Scan for the cell matching the given text and deliver its [x, y] coordinate at center. 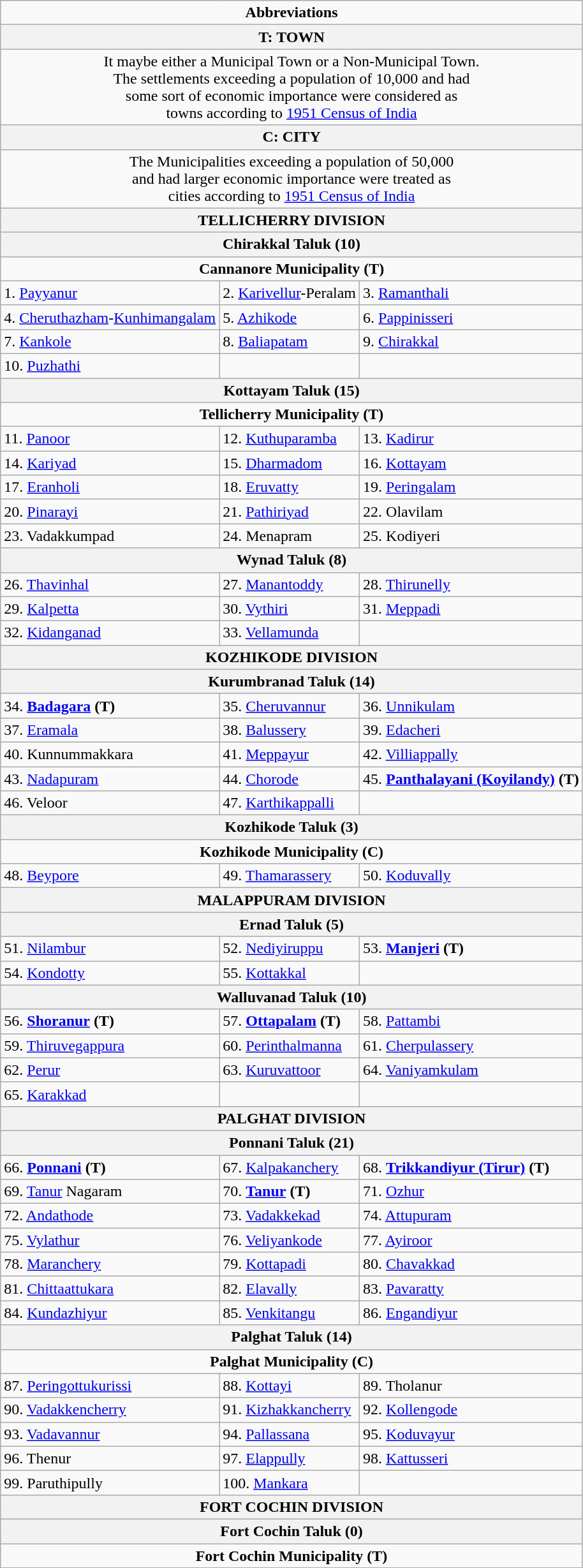
MALAPPURAM DIVISION [292, 900]
46. Veloor [110, 803]
FORT COCHIN DIVISION [292, 1507]
12. Kuthuparamba [290, 439]
9. Chirakkal [471, 341]
95. Koduvayur [471, 1434]
55. Kottakkal [290, 973]
56. Shoranur (T) [110, 1021]
21. Pathiriyad [290, 512]
94. Pallassana [290, 1434]
66. Ponnani (T) [110, 1167]
Wynad Taluk (8) [292, 560]
KOZHIKODE DIVISION [292, 657]
Kottayam Taluk (15) [292, 390]
15. Dharmadom [290, 463]
63. Kuruvattoor [290, 1070]
88. Kottayi [290, 1386]
87. Peringottukurissi [110, 1386]
74. Attupuram [471, 1216]
6. Pappinisseri [471, 317]
Ponnani Taluk (21) [292, 1143]
24. Menapram [290, 536]
70. Tanur (T) [290, 1192]
23. Vadakkumpad [110, 536]
65. Karakkad [110, 1094]
20. Pinarayi [110, 512]
54. Kondotty [110, 973]
77. Ayiroor [471, 1240]
Fort Cochin Municipality (T) [292, 1556]
C: CITY [292, 137]
25. Kodiyeri [471, 536]
Abbreviations [292, 13]
84. Kundazhiyur [110, 1313]
16. Kottayam [471, 463]
91. Kizhakkancherry [290, 1410]
8. Baliapatam [290, 341]
50. Koduvally [471, 876]
The Municipalities exceeding a population of 50,000 and had larger economic importance were treated as cities according to 1951 Census of India [292, 179]
96. Thenur [110, 1458]
83. Pavaratty [471, 1289]
61. Cherpulassery [471, 1046]
64. Vaniyamkulam [471, 1070]
99. Paruthipully [110, 1483]
37. Eramala [110, 730]
80. Chavakkad [471, 1264]
68. Trikkandiyur (Tirur) (T) [471, 1167]
71. Ozhur [471, 1192]
31. Meppadi [471, 609]
2. Karivellur-Peralam [290, 293]
43. Nadapuram [110, 779]
69. Tanur Nagaram [110, 1192]
79. Kottapadi [290, 1264]
93. Vadavannur [110, 1434]
86. Engandiyur [471, 1313]
Fort Cochin Taluk (0) [292, 1531]
11. Panoor [110, 439]
62. Perur [110, 1070]
28. Thirunelly [471, 584]
60. Perinthalmanna [290, 1046]
Chirakkal Taluk (10) [292, 244]
Palghat Municipality (C) [292, 1361]
13. Kadirur [471, 439]
41. Meppayur [290, 754]
89. Tholanur [471, 1386]
49. Thamarassery [290, 876]
T: TOWN [292, 37]
19. Peringalam [471, 487]
22. Olavilam [471, 512]
32. Kidanganad [110, 633]
5. Azhikode [290, 317]
3. Ramanthali [471, 293]
Palghat Taluk (14) [292, 1337]
18. Eruvatty [290, 487]
34. Badagara (T) [110, 706]
100. Mankara [290, 1483]
42. Villiappally [471, 754]
72. Andathode [110, 1216]
67. Kalpakanchery [290, 1167]
52. Nediyiruppu [290, 949]
Ernad Taluk (5) [292, 924]
98. Kattusseri [471, 1458]
38. Balussery [290, 730]
82. Elavally [290, 1289]
35. Cheruvannur [290, 706]
7. Kankole [110, 341]
51. Nilambur [110, 949]
90. Vadakkencherry [110, 1410]
1. Payyanur [110, 293]
76. Veliyankode [290, 1240]
29. Kalpetta [110, 609]
97. Elappully [290, 1458]
57. Ottapalam (T) [290, 1021]
40. Kunnummakkara [110, 754]
58. Pattambi [471, 1021]
TELLICHERRY DIVISION [292, 220]
27. Manantoddy [290, 584]
Kozhikode Municipality (C) [292, 852]
PALGHAT DIVISION [292, 1118]
78. Maranchery [110, 1264]
Kozhikode Taluk (3) [292, 827]
30. Vythiri [290, 609]
26. Thavinhal [110, 584]
75. Vylathur [110, 1240]
85. Venkitangu [290, 1313]
47. Karthikappalli [290, 803]
39. Edacheri [471, 730]
81. Chittaattukara [110, 1289]
73. Vadakkekad [290, 1216]
44. Chorode [290, 779]
Cannanore Municipality (T) [292, 269]
48. Beypore [110, 876]
Walluvanad Taluk (10) [292, 997]
Tellicherry Municipality (T) [292, 415]
45. Panthalayani (Koyilandy) (T) [471, 779]
59. Thiruvegappura [110, 1046]
4. Cheruthazham-Kunhimangalam [110, 317]
14. Kariyad [110, 463]
33. Vellamunda [290, 633]
53. Manjeri (T) [471, 949]
Kurumbranad Taluk (14) [292, 681]
17. Eranholi [110, 487]
10. Puzhathi [110, 366]
92. Kollengode [471, 1410]
36. Unnikulam [471, 706]
